Identify which cell holds the provided text, then report its [X, Y] central coordinate. 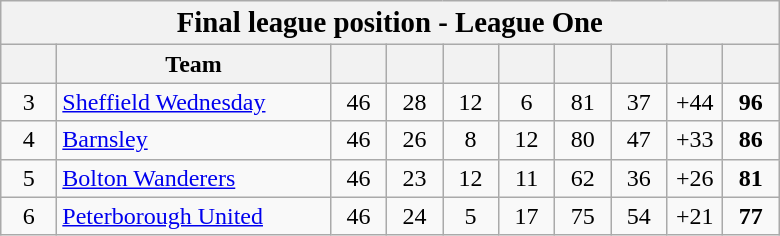
Final league position - League One [390, 23]
36 [639, 178]
24 [414, 216]
+26 [695, 178]
Sheffield Wednesday [194, 102]
Bolton Wanderers [194, 178]
23 [414, 178]
75 [583, 216]
3 [29, 102]
+33 [695, 140]
Peterborough United [194, 216]
28 [414, 102]
77 [751, 216]
Team [194, 64]
+44 [695, 102]
80 [583, 140]
+21 [695, 216]
86 [751, 140]
54 [639, 216]
47 [639, 140]
Barnsley [194, 140]
26 [414, 140]
37 [639, 102]
96 [751, 102]
62 [583, 178]
8 [470, 140]
4 [29, 140]
11 [527, 178]
17 [527, 216]
